Detect which cell encompasses the target text, then output its [X, Y] center coordinate. 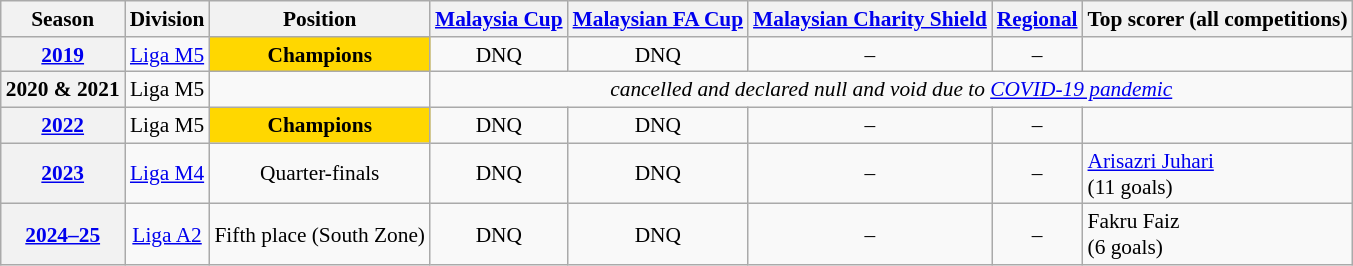
Arisazri Juhari (11 goals) [1218, 174]
2023 [63, 174]
Position [320, 19]
2022 [63, 126]
Malaysia Cup [499, 19]
Malaysian Charity Shield [870, 19]
Fakru Faiz (6 goals) [1218, 234]
Regional [1038, 19]
Fifth place (South Zone) [320, 234]
Malaysian FA Cup [658, 19]
Liga M4 [168, 174]
Division [168, 19]
Quarter-finals [320, 174]
Season [63, 19]
2024–25 [63, 234]
Liga A2 [168, 234]
2019 [63, 55]
Top scorer (all competitions) [1218, 19]
cancelled and declared null and void due to COVID-19 pandemic [892, 90]
2020 & 2021 [63, 90]
